Identify which cell holds the provided text, then report its [X, Y] central coordinate. 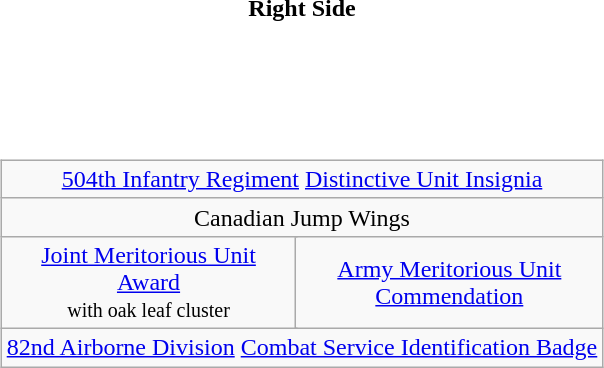
Joint Meritorious UnitAwardwith oak leaf cluster [148, 282]
82nd Airborne Division Combat Service Identification Badge [302, 347]
Canadian Jump Wings [302, 217]
Army Meritorious UnitCommendation [450, 282]
504th Infantry Regiment Distinctive Unit Insignia [302, 179]
